Return the [X, Y] coordinate for the center point of the cell that contains the specified text.  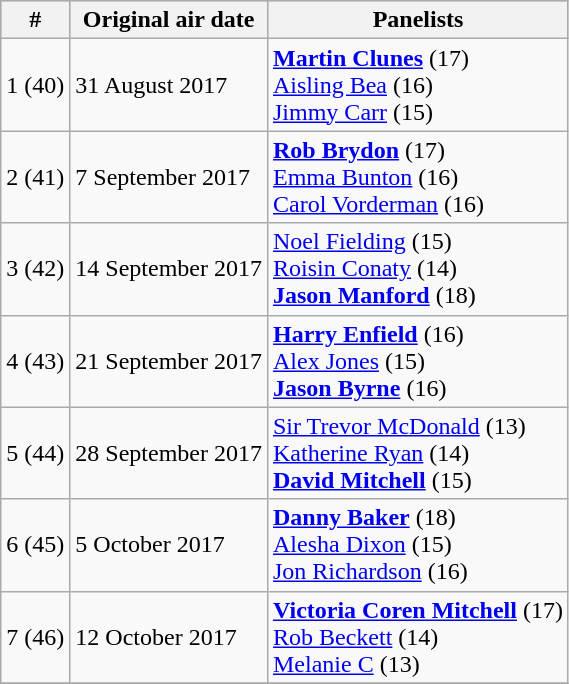
1 (40) [36, 85]
2 (41) [36, 177]
Sir Trevor McDonald (13)Katherine Ryan (14)David Mitchell (15) [418, 453]
# [36, 20]
Panelists [418, 20]
Original air date [169, 20]
5 (44) [36, 453]
7 (46) [36, 637]
3 (42) [36, 269]
31 August 2017 [169, 85]
Noel Fielding (15)Roisin Conaty (14)Jason Manford (18) [418, 269]
Danny Baker (18)Alesha Dixon (15)Jon Richardson (16) [418, 545]
Victoria Coren Mitchell (17)Rob Beckett (14)Melanie C (13) [418, 637]
21 September 2017 [169, 361]
4 (43) [36, 361]
12 October 2017 [169, 637]
Martin Clunes (17)Aisling Bea (16)Jimmy Carr (15) [418, 85]
14 September 2017 [169, 269]
6 (45) [36, 545]
7 September 2017 [169, 177]
5 October 2017 [169, 545]
Harry Enfield (16)Alex Jones (15)Jason Byrne (16) [418, 361]
Rob Brydon (17)Emma Bunton (16)Carol Vorderman (16) [418, 177]
28 September 2017 [169, 453]
